Identify which cell holds the provided text, then report its [x, y] central coordinate. 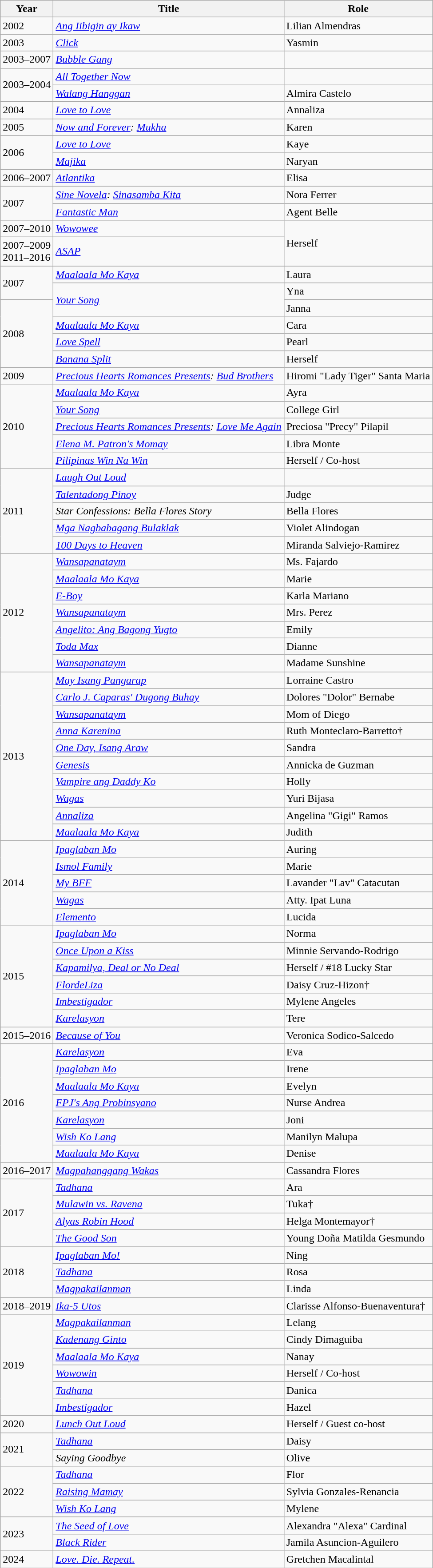
Libra Monte [358, 443]
Dianne [358, 646]
Daisy [358, 1441]
May Isang Pangarap [169, 680]
Raising Mamay [169, 1492]
Lelang [358, 1323]
Majika [169, 161]
Star Confessions: Bella Flores Story [169, 511]
Violet Alindogan [358, 528]
Cindy Dimaguiba [358, 1340]
Ning [358, 1255]
Love. Die. Repeat. [169, 1559]
2004 [27, 110]
Daisy Cruz-Hizon† [358, 984]
Black Rider [169, 1542]
Sine Novela: Sinasamba Kita [169, 195]
Mylene Angeles [358, 1001]
2016 [27, 1103]
2007–2009 2011–2016 [27, 251]
My BFF [169, 883]
2021 [27, 1449]
E-Boy [169, 596]
Atty. Ipat Luna [358, 900]
Mga Nagbabagang Bulaklak [169, 528]
Ayra [358, 393]
Precious Hearts Romances Presents: Bud Brothers [169, 376]
Yasmin [358, 43]
2005 [27, 127]
Annicka de Guzman [358, 764]
Mrs. Perez [358, 613]
2012 [27, 613]
Anna Karenina [169, 731]
Veronica Sodico-Salcedo [358, 1035]
The Seed of Love [169, 1525]
Hazel [358, 1407]
Genesis [169, 764]
Lorraine Castro [358, 680]
2002 [27, 26]
Magpahanggang Wakas [169, 1170]
Elena M. Patron's Momay [169, 443]
2015–2016 [27, 1035]
2006 [27, 152]
Minnie Servando-Rodrigo [358, 951]
Ang Iibigin ay Ikaw [169, 26]
Yuri Bijasa [358, 799]
Bella Flores [358, 511]
All Together Now [169, 76]
Emily [358, 629]
Irene [358, 1069]
Fantastic Man [169, 212]
2013 [27, 756]
Judith [358, 832]
Title [169, 9]
Agent Belle [358, 212]
Gretchen Macalintal [358, 1559]
Angelito: Ang Bagong Yugto [169, 629]
Mulawin vs. Ravena [169, 1204]
Kaye [358, 144]
Yna [358, 291]
Alexandra "Alexa" Cardinal [358, 1525]
Cassandra Flores [358, 1170]
2003–2007 [27, 60]
2022 [27, 1492]
2015 [27, 976]
Janna [358, 308]
Saying Goodbye [169, 1458]
Elisa [358, 178]
Hiromi "Lady Tiger" Santa Maria [358, 376]
Almira Castelo [358, 93]
Judge [358, 494]
Bubble Gang [169, 60]
Young Doña Matilda Gesmundo [358, 1238]
Mylene [358, 1508]
2018 [27, 1272]
Sylvia Gonzales-Renancia [358, 1492]
Helga Montemayor† [358, 1221]
Nanay [358, 1357]
Tere [358, 1018]
FlordeLiza [169, 984]
Ms. Fajardo [358, 562]
2006–2007 [27, 178]
2019 [27, 1365]
Flor [358, 1475]
Karen [358, 127]
Olive [358, 1458]
Alyas Robin Hood [169, 1221]
Cara [358, 325]
Preciosa "Precy" Pilapil [358, 426]
2003–2004 [27, 85]
Nora Ferrer [358, 195]
Toda Max [169, 646]
Vampire ang Daddy Ko [169, 782]
Pearl [358, 342]
Pilipinas Win Na Win [169, 460]
2008 [27, 334]
ASAP [169, 251]
Wowowin [169, 1373]
Tuka† [358, 1204]
Ara [358, 1187]
Herself / Guest co-host [358, 1424]
2020 [27, 1424]
Denise [358, 1154]
Now and Forever: Mukha [169, 127]
Carlo J. Caparas' Dugong Buhay [169, 697]
Lavander "Lav" Catacutan [358, 883]
Rosa [358, 1272]
Walang Hanggan [169, 93]
Evelyn [358, 1086]
Elemento [169, 917]
Mom of Diego [358, 714]
Banana Split [169, 359]
Role [358, 9]
100 Days to Heaven [169, 545]
2009 [27, 376]
Karla Mariano [358, 596]
Lilian Almendras [358, 26]
Clarisse Alfonso-Buenaventura† [358, 1305]
Kapamilya, Deal or No Deal [169, 967]
Lucida [358, 917]
2018–2019 [27, 1305]
Angelina "Gigi" Ramos [358, 816]
Laugh Out Loud [169, 477]
Once Upon a Kiss [169, 951]
Manilyn Malupa [358, 1137]
2014 [27, 883]
2016–2017 [27, 1170]
Miranda Salviejo-Ramirez [358, 545]
Year [27, 9]
Dolores "Dolor" Bernabe [358, 697]
Herself / #18 Lucky Star [358, 967]
One Day, Isang Araw [169, 748]
Norma [358, 934]
Ika-5 Utos [169, 1305]
Sandra [358, 748]
2010 [27, 426]
Atlantika [169, 178]
Wowowee [169, 229]
2024 [27, 1559]
Click [169, 43]
Talentadong Pinoy [169, 494]
College Girl [358, 410]
2017 [27, 1213]
Holly [358, 782]
Eva [358, 1052]
The Good Son [169, 1238]
Ruth Monteclaro-Barretto† [358, 731]
Naryan [358, 161]
Auring [358, 849]
2007–2010 [27, 229]
Joni [358, 1120]
Kadenang Ginto [169, 1340]
Madame Sunshine [358, 663]
Linda [358, 1289]
Nurse Andrea [358, 1103]
Precious Hearts Romances Presents: Love Me Again [169, 426]
Lunch Out Loud [169, 1424]
2003 [27, 43]
FPJ's Ang Probinsyano [169, 1103]
Because of You [169, 1035]
2023 [27, 1534]
Ismol Family [169, 866]
Danica [358, 1390]
Love Spell [169, 342]
Ipaglaban Mo! [169, 1255]
Laura [358, 275]
2011 [27, 511]
Jamila Asuncion-Aguilero [358, 1542]
